Output the (x, y) coordinate of the center of the cell containing the given text.  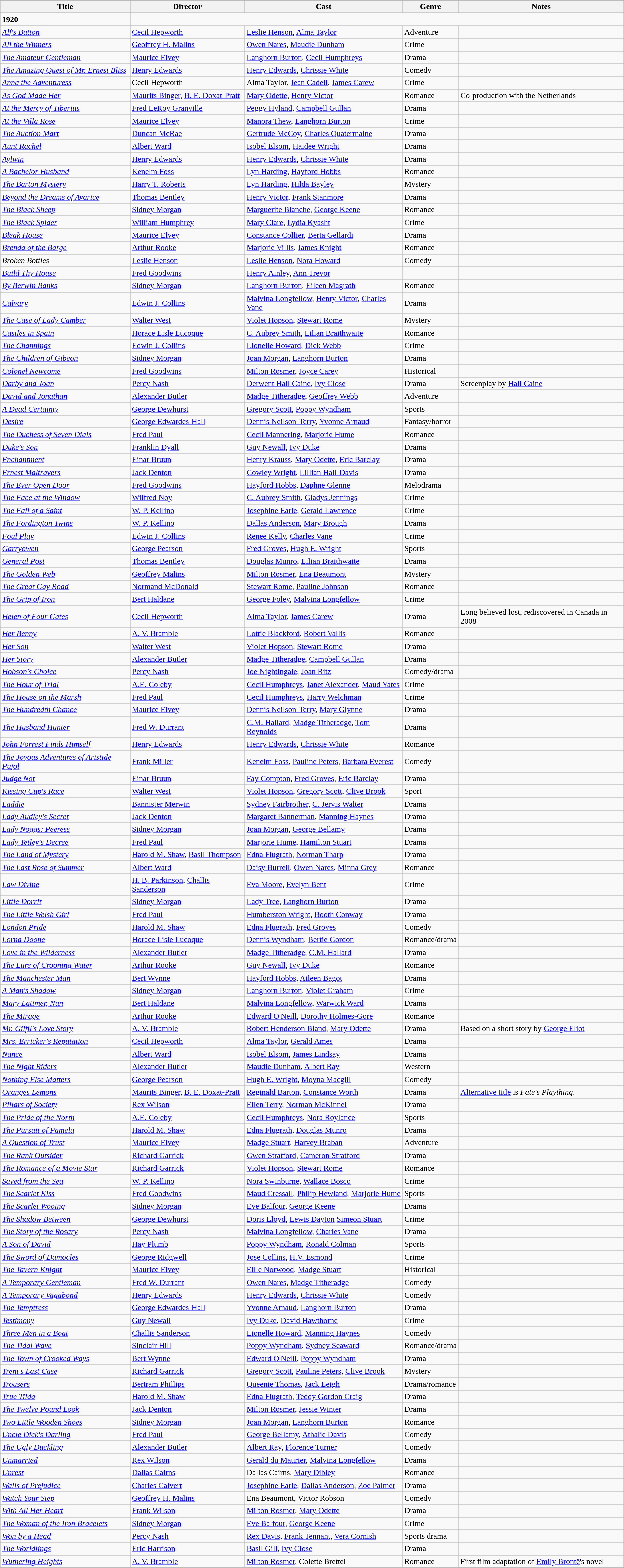
Lyn Harding, Hilda Bayley (323, 184)
Lady Tetley's Decree (65, 842)
Uncle Dick's Darling (65, 1435)
Lorna Doone (65, 940)
Normand McDonald (187, 587)
Judge Not (65, 778)
Anna the Adventuress (65, 83)
The Land of Mystery (65, 855)
The Story of the Rosary (65, 1232)
Edna Flugrath, Fred Groves (323, 927)
Ernest Maltravers (65, 472)
Madge Titheradge, C.M. Hallard (323, 952)
Unmarried (65, 1460)
Pillars of Society (65, 1105)
Milton Rosmer, Ena Beaumont (323, 574)
Sport (430, 791)
The Town of Crooked Ways (65, 1358)
A Man's Shadow (65, 990)
Isobel Elsom, Haidee Wright (323, 146)
Ellen Terry, Norman McKinnel (323, 1105)
Lady Audley's Secret (65, 817)
Langhorn Burton, Eileen Magrath (323, 286)
Henry Victor, Frank Stanmore (323, 197)
David and Jonathan (65, 396)
Marguerite Blanche, George Keene (323, 210)
The Channings (65, 345)
Love in the Wilderness (65, 952)
Kenelm Foss (187, 172)
Her Son (65, 646)
Violet Hopson, Gregory Scott, Clive Brook (323, 791)
Fantasy/horror (430, 422)
The Black Spider (65, 222)
General Post (65, 561)
A Bachelor Husband (65, 172)
The Night Riders (65, 1067)
Milton Rosmer, Mary Odette (323, 1511)
Wilfred Noy (187, 498)
The Worldlings (65, 1549)
The Twelve Pound Look (65, 1409)
C. Aubrey Smith, Lilian Braithwaite (323, 333)
The Golden Web (65, 574)
Build Thy House (65, 273)
At the Villa Rose (65, 121)
Queenie Thomas, Jack Leigh (323, 1384)
Lionelle Howard, Dick Webb (323, 345)
Owen Nares, Maudie Dunham (323, 45)
Frank Wilson (187, 1511)
Albert Ray, Florence Turner (323, 1447)
Henry Ainley, Ann Trevor (323, 273)
The Black Sheep (65, 210)
Basil Gill, Ivy Close (323, 1549)
Calvary (65, 303)
A Son of David (65, 1244)
Sinclair Hill (187, 1346)
The Hundredth Chance (65, 710)
Hayford Hobbs, Daphne Glenne (323, 485)
Humberston Wright, Booth Conway (323, 914)
Enchantment (65, 460)
H. B. Parkinson, Challis Sanderson (187, 885)
Milton Rosmer, Colette Brettel (323, 1561)
Gregory Scott, Pauline Peters, Clive Brook (323, 1371)
Won by a Head (65, 1536)
Harold M. Shaw, Basil Thompson (187, 855)
Renee Kelly, Charles Vane (323, 536)
Lyn Harding, Hayford Hobbs (323, 172)
Madge Stuart, Harvey Braban (323, 1143)
Josephine Earle, Gerald Lawrence (323, 510)
George Ridgwell (187, 1257)
Geoffrey Malins (187, 574)
Josephine Earle, Dallas Anderson, Zoe Palmer (323, 1485)
Hugh E. Wright, Moyna Macgill (323, 1079)
The Great Gay Road (65, 587)
Dennis Neilson-Terry, Mary Glynne (323, 710)
John Forrest Finds Himself (65, 744)
The Fall of a Saint (65, 510)
Yvonne Arnaud, Langhorn Burton (323, 1308)
Isobel Elsom, James Lindsay (323, 1054)
A Temporary Vagabond (65, 1295)
Her Benny (65, 634)
The Tavern Knight (65, 1270)
Gerald du Maurier, Malvina Longfellow (323, 1460)
Harry T. Roberts (187, 184)
The Last Rose of Summer (65, 867)
Saved from the Sea (65, 1181)
Bleak House (65, 235)
The Barton Mystery (65, 184)
The Lure of Crooning Water (65, 965)
Sydney Fairbrother, C. Jervis Walter (323, 804)
Brenda of the Barge (65, 248)
The Case of Lady Camber (65, 320)
Constance Collier, Berta Gellardi (323, 235)
Peggy Hyland, Campbell Gullan (323, 108)
The Tidal Wave (65, 1346)
Charles Calvert (187, 1485)
Douglas Munro, Lilian Braithwaite (323, 561)
Dallas Cairns (187, 1473)
Gwen Stratford, Cameron Stratford (323, 1155)
Cowley Wright, Lillian Hall-Davis (323, 472)
Hay Plumb (187, 1244)
By Berwin Banks (65, 286)
Reginald Barton, Constance Worth (323, 1092)
Mary Clare, Lydia Kyasht (323, 222)
Mary Latimer, Nun (65, 1003)
Co-production with the Netherlands (541, 95)
Marjorie Villis, James Knight (323, 248)
Director (187, 7)
The Ever Open Door (65, 485)
Edward O'Neill, Poppy Wyndham (323, 1358)
The Amazing Quest of Mr. Ernest Bliss (65, 70)
Owen Nares, Madge Titheradge (323, 1282)
Derwent Hall Caine, Ivy Close (323, 384)
Notes (541, 7)
Little Dorrit (65, 902)
Broken Bottles (65, 260)
The Scarlet Wooing (65, 1206)
Dallas Cairns, Mary Dibley (323, 1473)
Colonel Newcome (65, 371)
Edna Flugrath, Teddy Gordon Craig (323, 1396)
At the Mercy of Tiberius (65, 108)
Trent's Last Case (65, 1371)
Dennis Neilson-Terry, Yvonne Arnaud (323, 422)
Kenelm Foss, Pauline Peters, Barbara Everest (323, 761)
Milton Rosmer, Jessie Winter (323, 1409)
Joe Nightingale, Joan Ritz (323, 672)
Alma Taylor, James Carew (323, 617)
Alma Taylor, Jean Cadell, James Carew (323, 83)
Madge Titheradge, Campbell Gullan (323, 659)
Rex Davis, Frank Tennant, Vera Cornish (323, 1536)
Comedy/drama (430, 672)
Watch Your Step (65, 1498)
Malvina Longfellow, Warwick Ward (323, 1003)
Trousers (65, 1384)
Alma Taylor, Gerald Ames (323, 1041)
Langhorn Burton, Violet Graham (323, 990)
1920 (65, 19)
Dallas Anderson, Mary Brough (323, 523)
Cecil Humphreys, Harry Welchman (323, 697)
George Bellamy, Athalie Davis (323, 1435)
Ena Beaumont, Victor Robson (323, 1498)
With All Her Heart (65, 1511)
Sports drama (430, 1536)
Genre (430, 7)
Henry Krauss, Mary Odette, Eric Barclay (323, 460)
Madge Titheradge, Geoffrey Webb (323, 396)
Challis Sanderson (187, 1333)
First film adaptation of Emily Brontë's novel (541, 1561)
Daisy Burrell, Owen Nares, Minna Grey (323, 867)
C. Aubrey Smith, Gladys Jennings (323, 498)
The Rank Outsider (65, 1155)
Helen of Four Gates (65, 617)
George Foley, Malvina Longfellow (323, 599)
Malvina Longfellow, Henry Victor, Charles Vane (323, 303)
Nothing Else Matters (65, 1079)
Poppy Wyndham, Sydney Seaward (323, 1346)
The Woman of the Iron Bracelets (65, 1523)
The House on the Marsh (65, 697)
Two Little Wooden Shoes (65, 1422)
The Husband Hunter (65, 727)
Kissing Cup's Race (65, 791)
Cast (323, 7)
Edna Flugrath, Douglas Munro (323, 1130)
Law Divine (65, 885)
The Manchester Man (65, 978)
Melodrama (430, 485)
Franklin Dyall (187, 447)
Wuthering Heights (65, 1561)
Drama/romance (430, 1384)
Title (65, 7)
Based on a short story by George Eliot (541, 1029)
The Shadow Between (65, 1219)
Nance (65, 1054)
Doris Lloyd, Lewis Dayton Simeon Stuart (323, 1219)
The Mirage (65, 1016)
Guy Newall (187, 1320)
Hobson's Choice (65, 672)
The Amateur Gentleman (65, 57)
Foul Play (65, 536)
Cecil Humphreys, Janet Alexander, Maud Yates (323, 684)
Aylwin (65, 159)
Marjorie Hume, Hamilton Stuart (323, 842)
Maudie Dunham, Albert Ray (323, 1067)
The Temptress (65, 1308)
The Fordington Twins (65, 523)
Oranges Lemons (65, 1092)
A Dead Certainty (65, 409)
Bertram Phillips (187, 1384)
Alternative title is Fate's Plaything. (541, 1092)
Malvina Longfellow, Charles Vane (323, 1232)
Unrest (65, 1473)
Milton Rosmer, Joyce Carey (323, 371)
Aunt Rachel (65, 146)
Dennis Wyndham, Bertie Gordon (323, 940)
Castles in Spain (65, 333)
Alf's Button (65, 32)
Mary Odette, Henry Victor (323, 95)
The Little Welsh Girl (65, 914)
Her Story (65, 659)
The Sword of Damocles (65, 1257)
Screenplay by Hall Caine (541, 384)
Stewart Rome, Pauline Johnson (323, 587)
Eille Norwood, Madge Stuart (323, 1270)
Leslie Henson, Alma Taylor (323, 32)
Leslie Henson (187, 260)
Garryowen (65, 548)
Eric Harrison (187, 1549)
Lionelle Howard, Manning Haynes (323, 1333)
Edna Flugrath, Norman Tharp (323, 855)
Walls of Prejudice (65, 1485)
Manora Thew, Langhorn Burton (323, 121)
Ivy Duke, David Hawthorne (323, 1320)
Margaret Bannerman, Manning Haynes (323, 817)
Maud Cressall, Philip Hewland, Marjorie Hume (323, 1193)
Mr. Gilfil's Love Story (65, 1029)
All the Winners (65, 45)
Poppy Wyndham, Ronald Colman (323, 1244)
The Hour of Trial (65, 684)
London Pride (65, 927)
Darby and Joan (65, 384)
Langhorn Burton, Cecil Humphreys (323, 57)
As God Made Her (65, 95)
Bannister Merwin (187, 804)
The Pride of the North (65, 1117)
Laddie (65, 804)
Duke's Son (65, 447)
Nora Swinburne, Wallace Bosco (323, 1181)
Three Men in a Boat (65, 1333)
Edward O'Neill, Dorothy Holmes-Gore (323, 1016)
Western (430, 1067)
The Romance of a Movie Star (65, 1168)
The Ugly Duckling (65, 1447)
Lottie Blackford, Robert Vallis (323, 634)
The Pursuit of Pamela (65, 1130)
William Humphrey (187, 222)
True Tilda (65, 1396)
The Face at the Window (65, 498)
The Scarlet Kiss (65, 1193)
Robert Henderson Bland, Mary Odette (323, 1029)
Frank Miller (187, 761)
Fay Compton, Fred Groves, Eric Barclay (323, 778)
Cecil Mannering, Marjorie Hume (323, 434)
Cecil Humphreys, Nora Roylance (323, 1117)
Testimony (65, 1320)
Mrs. Erricker's Reputation (65, 1041)
C.M. Hallard, Madge Titheradge, Tom Reynolds (323, 727)
Leslie Henson, Nora Howard (323, 260)
The Joyous Adventures of Aristide Pujol (65, 761)
The Grip of Iron (65, 599)
Beyond the Dreams of Avarice (65, 197)
Hayford Hobbs, Aileen Bagot (323, 978)
Eva Moore, Evelyn Bent (323, 885)
Jose Collins, H.V. Esmond (323, 1257)
Fred Groves, Hugh E. Wright (323, 548)
Long believed lost, rediscovered in Canada in 2008 (541, 617)
The Duchess of Seven Dials (65, 434)
Lady Tree, Langhorn Burton (323, 902)
Duncan McRae (187, 133)
The Children of Gibeon (65, 358)
Joan Morgan, George Bellamy (323, 829)
Gregory Scott, Poppy Wyndham (323, 409)
Desire (65, 422)
A Question of Trust (65, 1143)
Gertrude McCoy, Charles Quatermaine (323, 133)
The Auction Mart (65, 133)
A Temporary Gentleman (65, 1282)
Fred LeRoy Granville (187, 108)
Lady Noggs: Peeress (65, 829)
